Locate the cell with the specified text and output its (x, y) center coordinate. 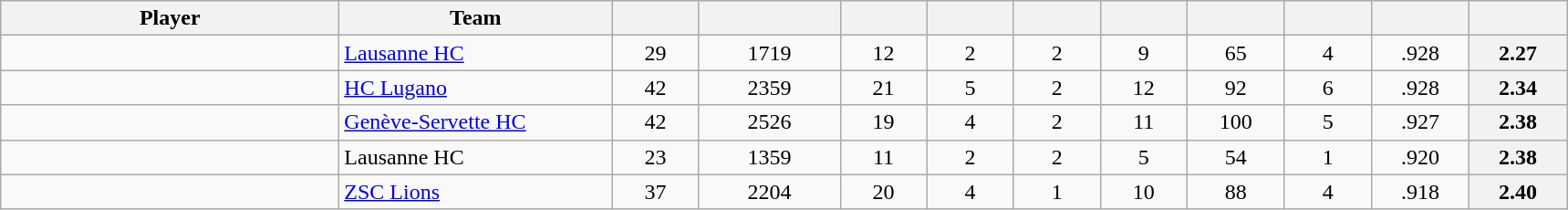
10 (1144, 192)
20 (883, 192)
9 (1144, 53)
37 (655, 192)
29 (655, 53)
1359 (770, 157)
Team (476, 18)
65 (1235, 53)
Player (170, 18)
19 (883, 122)
2.40 (1518, 192)
88 (1235, 192)
ZSC Lions (476, 192)
21 (883, 88)
2.27 (1518, 53)
.918 (1419, 192)
.927 (1419, 122)
HC Lugano (476, 88)
2204 (770, 192)
1719 (770, 53)
Genève-Servette HC (476, 122)
100 (1235, 122)
2526 (770, 122)
23 (655, 157)
6 (1328, 88)
2.34 (1518, 88)
54 (1235, 157)
.920 (1419, 157)
92 (1235, 88)
2359 (770, 88)
